Locate the cell with the specified text and output its [x, y] center coordinate. 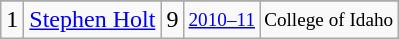
College of Idaho [329, 20]
Stephen Holt [92, 20]
9 [172, 20]
2010–11 [222, 20]
1 [12, 20]
